Return (X, Y) of the center of cell containing provided text 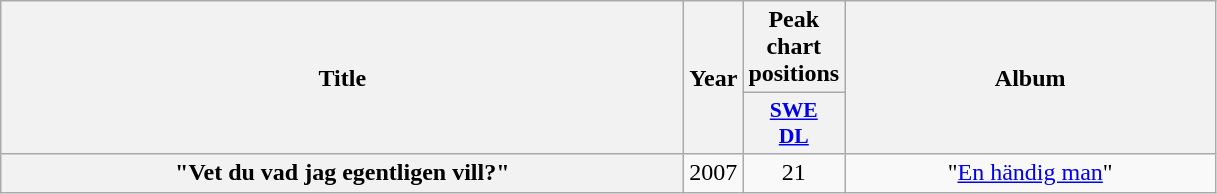
SWEDL (794, 124)
Title (342, 78)
Album (1030, 78)
Peak chart positions (794, 47)
"Vet du vad jag egentligen vill?" (342, 173)
Year (714, 78)
21 (794, 173)
2007 (714, 173)
"En händig man" (1030, 173)
